Pinpoint the cell where the given text exists, returning its [x, y] midpoint coordinate. 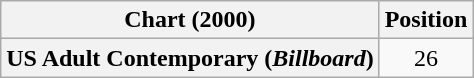
26 [426, 58]
Position [426, 20]
US Adult Contemporary (Billboard) [190, 58]
Chart (2000) [190, 20]
